Find where the given text appears and provide that cell's center as [x, y] coordinate. 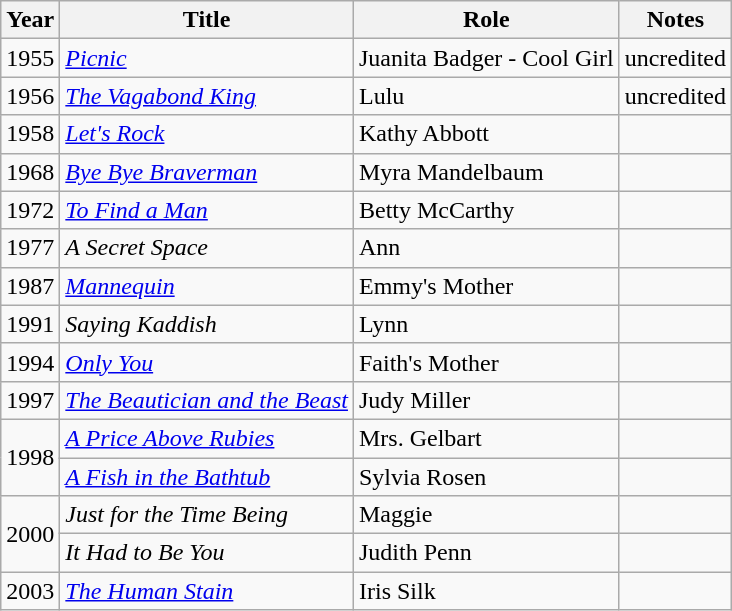
1987 [30, 286]
Only You [207, 362]
Lulu [486, 96]
1968 [30, 172]
Maggie [486, 515]
Emmy's Mother [486, 286]
Picnic [207, 58]
Year [30, 20]
Just for the Time Being [207, 515]
Notes [675, 20]
Kathy Abbott [486, 134]
Myra Mandelbaum [486, 172]
1958 [30, 134]
A Price Above Rubies [207, 438]
Bye Bye Braverman [207, 172]
Iris Silk [486, 591]
A Secret Space [207, 248]
1998 [30, 457]
Betty McCarthy [486, 210]
1997 [30, 400]
The Vagabond King [207, 96]
1994 [30, 362]
Let's Rock [207, 134]
2003 [30, 591]
Title [207, 20]
1972 [30, 210]
2000 [30, 534]
1977 [30, 248]
To Find a Man [207, 210]
It Had to Be You [207, 553]
Mrs. Gelbart [486, 438]
Role [486, 20]
Faith's Mother [486, 362]
A Fish in the Bathtub [207, 477]
Juanita Badger - Cool Girl [486, 58]
Judith Penn [486, 553]
1991 [30, 324]
Saying Kaddish [207, 324]
The Human Stain [207, 591]
1955 [30, 58]
Mannequin [207, 286]
Sylvia Rosen [486, 477]
Ann [486, 248]
Lynn [486, 324]
Judy Miller [486, 400]
1956 [30, 96]
The Beautician and the Beast [207, 400]
